Detect which cell encompasses the target text, then output its (X, Y) center coordinate. 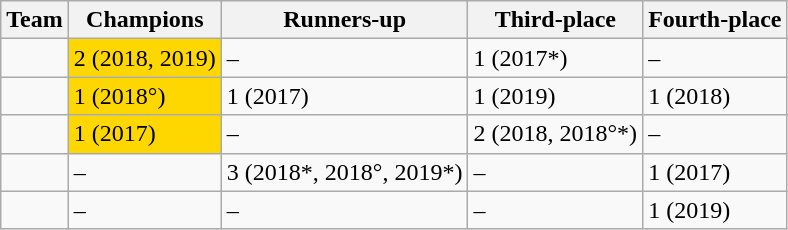
1 (2018°) (144, 96)
1 (2018) (715, 96)
3 (2018*, 2018°, 2019*) (344, 172)
2 (2018, 2019) (144, 58)
Team (35, 20)
Runners-up (344, 20)
Fourth-place (715, 20)
Third-place (556, 20)
Champions (144, 20)
1 (2017*) (556, 58)
2 (2018, 2018°*) (556, 134)
